Search for the cell housing the specified text and yield its [X, Y] center coordinate. 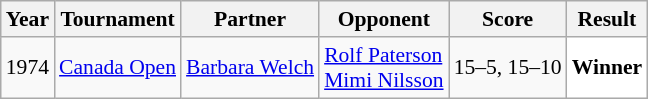
Opponent [384, 19]
Year [28, 19]
Score [508, 19]
Tournament [118, 19]
Canada Open [118, 68]
15–5, 15–10 [508, 68]
1974 [28, 68]
Rolf Paterson Mimi Nilsson [384, 68]
Winner [608, 68]
Partner [250, 19]
Barbara Welch [250, 68]
Result [608, 19]
